From the cell containing the given text, extract its center point as [x, y] coordinate. 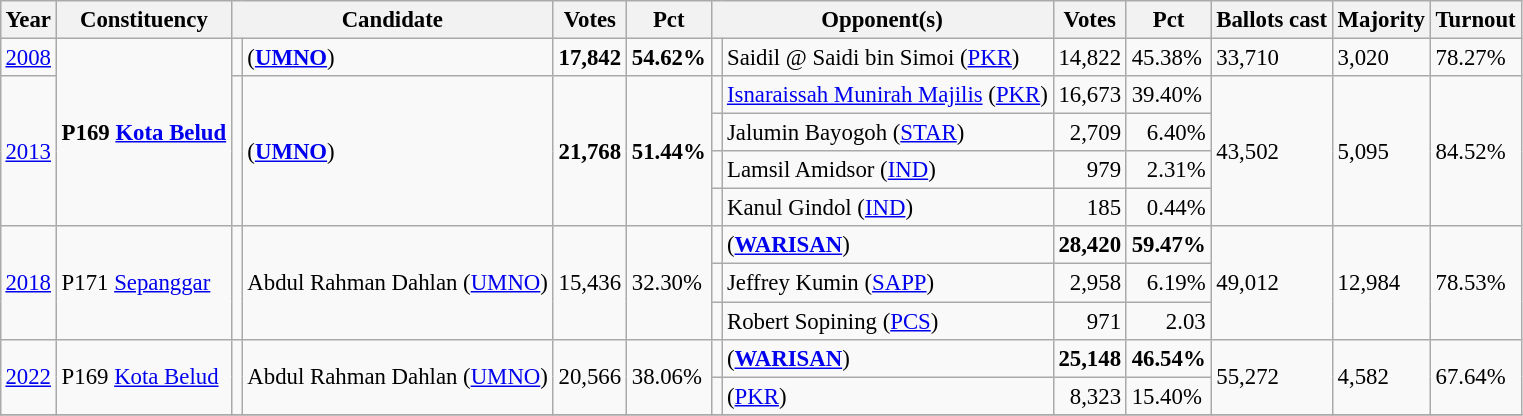
0.44% [1168, 208]
14,822 [1090, 57]
Majority [1381, 20]
15,436 [590, 282]
5,095 [1381, 151]
2,709 [1090, 133]
46.54% [1168, 358]
21,768 [590, 151]
2018 [28, 282]
28,420 [1090, 245]
78.27% [1476, 57]
Lamsil Amidsor (IND) [888, 170]
78.53% [1476, 282]
Jalumin Bayogoh (STAR) [888, 133]
84.52% [1476, 151]
971 [1090, 321]
16,673 [1090, 95]
Jeffrey Kumin (SAPP) [888, 283]
45.38% [1168, 57]
Isnaraissah Munirah Majilis (PKR) [888, 95]
17,842 [590, 57]
Kanul Gindol (IND) [888, 208]
39.40% [1168, 95]
2,958 [1090, 283]
33,710 [1272, 57]
Saidil @ Saidi bin Simoi (PKR) [888, 57]
2.03 [1168, 321]
4,582 [1381, 376]
25,148 [1090, 358]
Year [28, 20]
6.40% [1168, 133]
2.31% [1168, 170]
Constituency [144, 20]
8,323 [1090, 396]
38.06% [668, 376]
2008 [28, 57]
6.19% [1168, 283]
15.40% [1168, 396]
2013 [28, 151]
49,012 [1272, 282]
Ballots cast [1272, 20]
(PKR) [888, 396]
3,020 [1381, 57]
59.47% [1168, 245]
Candidate [392, 20]
55,272 [1272, 376]
20,566 [590, 376]
P171 Sepanggar [144, 282]
Robert Sopining (PCS) [888, 321]
185 [1090, 208]
67.64% [1476, 376]
54.62% [668, 57]
51.44% [668, 151]
12,984 [1381, 282]
Turnout [1476, 20]
979 [1090, 170]
43,502 [1272, 151]
2022 [28, 376]
32.30% [668, 282]
Opponent(s) [882, 20]
